From the cell containing the given text, extract its center point as (X, Y) coordinate. 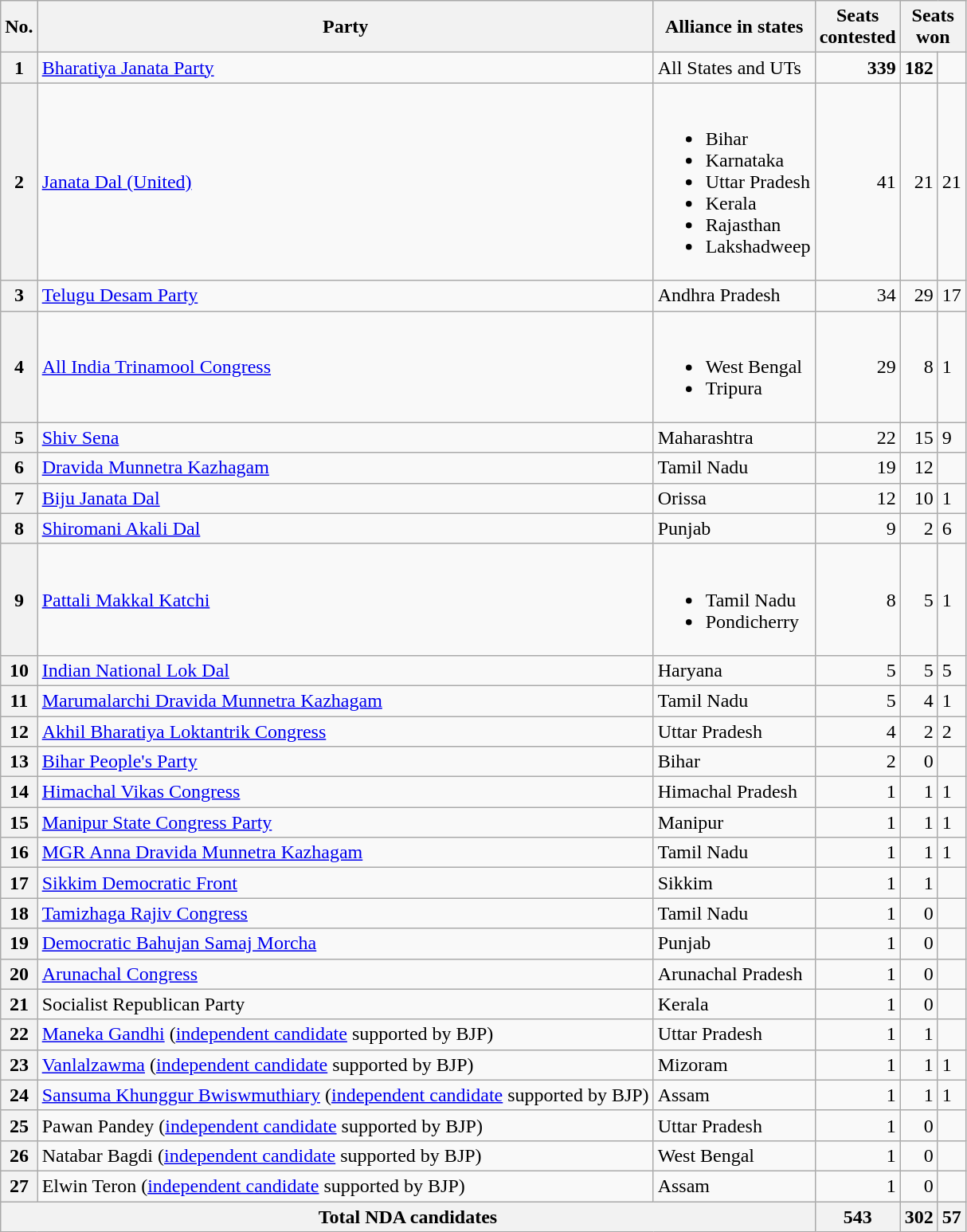
West Bengal (734, 1155)
7 (19, 498)
Bharatiya Janata Party (346, 68)
182 (919, 68)
Dravida Munnetra Kazhagam (346, 468)
Manipur State Congress Party (346, 822)
Orissa (734, 498)
18 (19, 913)
Vanlalzawma (independent candidate supported by BJP) (346, 1065)
14 (19, 792)
24 (19, 1095)
Seats won (933, 27)
Maneka Gandhi (independent candidate supported by BJP) (346, 1034)
Janata Dal (United) (346, 182)
Akhil Bharatiya Loktantrik Congress (346, 731)
20 (19, 974)
Marumalarchi Dravida Munnetra Kazhagam (346, 700)
27 (19, 1186)
Pattali Makkal Katchi (346, 599)
Bihar (734, 762)
Pawan Pandey (independent candidate supported by BJP) (346, 1125)
All States and UTs (734, 68)
Arunachal Congress (346, 974)
All India Trinamool Congress (346, 367)
Himachal Vikas Congress (346, 792)
34 (857, 296)
Total NDA candidates (408, 1217)
302 (919, 1217)
41 (857, 182)
16 (19, 853)
BiharKarnatakaUttar PradeshKeralaRajasthanLakshadweep (734, 182)
Manipur (734, 822)
Tamizhaga Rajiv Congress (346, 913)
Party (346, 27)
Mizoram (734, 1065)
Elwin Teron (independent candidate supported by BJP) (346, 1186)
25 (19, 1125)
Sansuma Khunggur Bwiswmuthiary (independent candidate supported by BJP) (346, 1095)
Shiv Sena (346, 437)
11 (19, 700)
Natabar Bagdi (independent candidate supported by BJP) (346, 1155)
Arunachal Pradesh (734, 974)
No. (19, 27)
3 (19, 296)
13 (19, 762)
Tamil NaduPondicherry (734, 599)
Biju Janata Dal (346, 498)
Maharashtra (734, 437)
57 (951, 1217)
Himachal Pradesh (734, 792)
26 (19, 1155)
Alliance in states (734, 27)
Haryana (734, 670)
Shiromani Akali Dal (346, 528)
Bihar People's Party (346, 762)
West BengalTripura (734, 367)
Sikkim (734, 883)
Sikkim Democratic Front (346, 883)
MGR Anna Dravida Munnetra Kazhagam (346, 853)
Andhra Pradesh (734, 296)
339 (857, 68)
Indian National Lok Dal (346, 670)
Democratic Bahujan Samaj Morcha (346, 944)
Seats contested (857, 27)
23 (19, 1065)
543 (857, 1217)
Kerala (734, 1004)
Telugu Desam Party (346, 296)
Socialist Republican Party (346, 1004)
